From the cell containing the given text, extract its center point as [X, Y] coordinate. 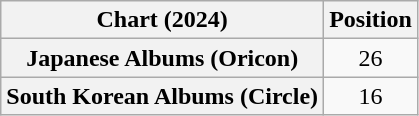
16 [371, 96]
Chart (2024) [162, 20]
Japanese Albums (Oricon) [162, 58]
South Korean Albums (Circle) [162, 96]
Position [371, 20]
26 [371, 58]
